Scan for the cell matching the given text and deliver its (x, y) coordinate at center. 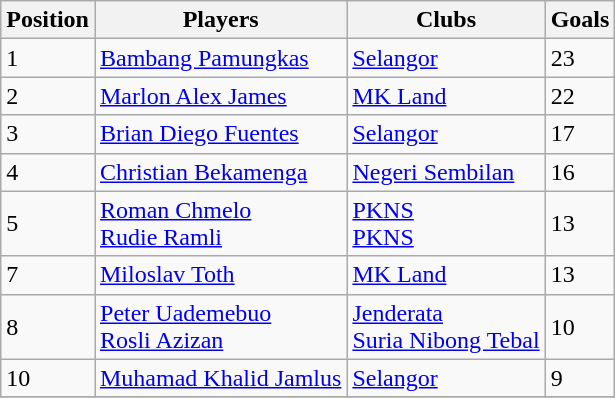
Peter Uademebuo Rosli Azizan (220, 326)
PKNS PKNS (446, 224)
7 (48, 275)
8 (48, 326)
5 (48, 224)
Brian Diego Fuentes (220, 134)
Players (220, 20)
22 (580, 96)
Roman Chmelo Rudie Ramli (220, 224)
Bambang Pamungkas (220, 58)
Muhamad Khalid Jamlus (220, 378)
1 (48, 58)
9 (580, 378)
Marlon Alex James (220, 96)
2 (48, 96)
Clubs (446, 20)
Position (48, 20)
Negeri Sembilan (446, 172)
4 (48, 172)
16 (580, 172)
17 (580, 134)
Miloslav Toth (220, 275)
3 (48, 134)
Jenderata Suria Nibong Tebal (446, 326)
23 (580, 58)
Christian Bekamenga (220, 172)
Goals (580, 20)
